Output the [X, Y] coordinate of the center of the cell containing the given text.  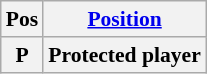
Protected player [124, 55]
Pos [22, 19]
Position [124, 19]
P [22, 55]
